Return (x, y) of the center of cell containing provided text 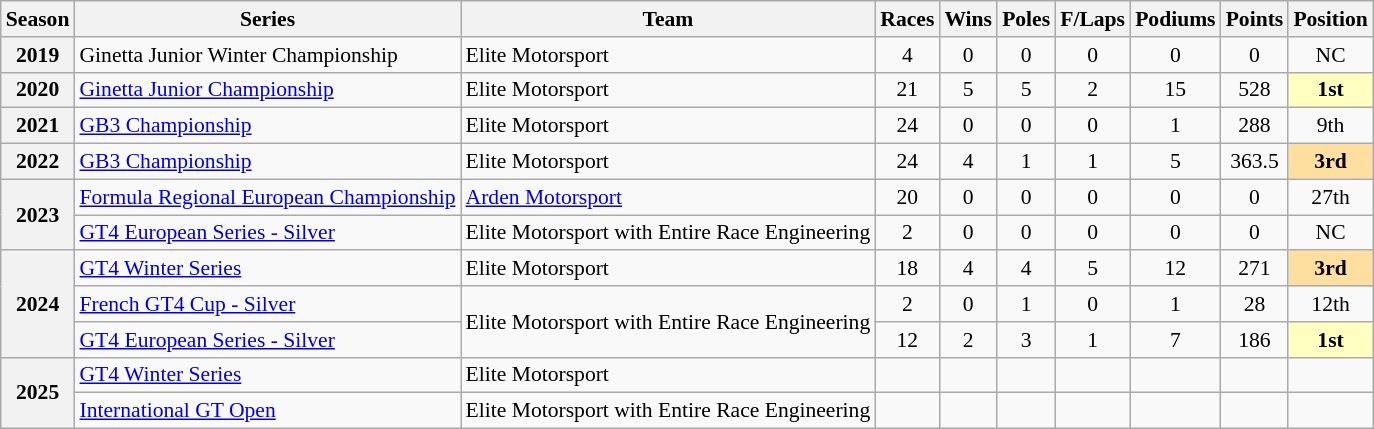
18 (907, 269)
Team (668, 19)
Formula Regional European Championship (267, 197)
2022 (38, 162)
Points (1255, 19)
27th (1330, 197)
Races (907, 19)
2021 (38, 126)
2019 (38, 55)
2020 (38, 90)
2025 (38, 392)
Wins (968, 19)
3 (1026, 340)
7 (1176, 340)
15 (1176, 90)
288 (1255, 126)
Podiums (1176, 19)
2023 (38, 214)
Ginetta Junior Championship (267, 90)
Ginetta Junior Winter Championship (267, 55)
Series (267, 19)
9th (1330, 126)
Arden Motorsport (668, 197)
Poles (1026, 19)
186 (1255, 340)
2024 (38, 304)
20 (907, 197)
12th (1330, 304)
Position (1330, 19)
Season (38, 19)
528 (1255, 90)
28 (1255, 304)
363.5 (1255, 162)
21 (907, 90)
F/Laps (1092, 19)
International GT Open (267, 411)
271 (1255, 269)
French GT4 Cup - Silver (267, 304)
